Return the (X, Y) coordinate for the center point of the cell that contains the specified text.  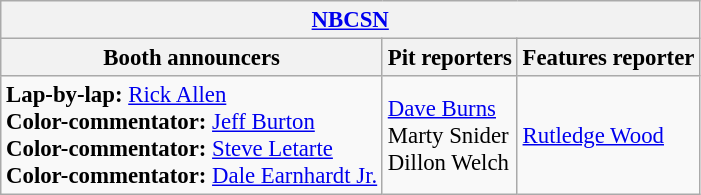
Pit reporters (450, 58)
NBCSN (350, 20)
Booth announcers (192, 58)
Features reporter (608, 58)
Dave BurnsMarty SniderDillon Welch (450, 136)
Rutledge Wood (608, 136)
Lap-by-lap: Rick AllenColor-commentator: Jeff BurtonColor-commentator: Steve LetarteColor-commentator: Dale Earnhardt Jr. (192, 136)
